Locate the cell with the specified text and output its [x, y] center coordinate. 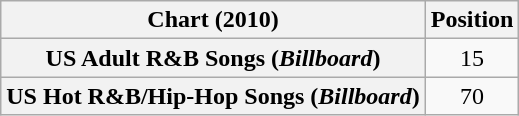
70 [472, 96]
15 [472, 58]
Chart (2010) [213, 20]
Position [472, 20]
US Adult R&B Songs (Billboard) [213, 58]
US Hot R&B/Hip-Hop Songs (Billboard) [213, 96]
